Search for the cell housing the specified text and yield its (X, Y) center coordinate. 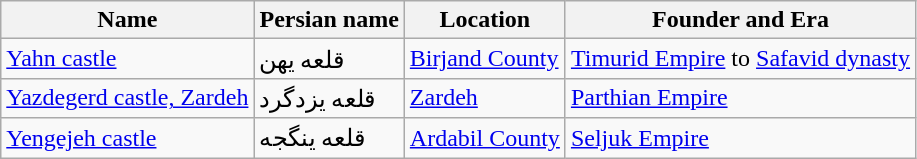
Parthian Empire (740, 98)
Name (128, 20)
Ardabil County (484, 138)
Persian name (329, 20)
Birjand County (484, 59)
Seljuk Empire (740, 138)
Location (484, 20)
Zardeh (484, 98)
Yazdegerd castle, Zardeh (128, 98)
Timurid Empire to Safavid dynasty (740, 59)
قلعه ینگجه (329, 138)
Yengejeh castle (128, 138)
قلعه یهن (329, 59)
قلعه یزدگرد (329, 98)
Yahn castle (128, 59)
Founder and Era (740, 20)
